Identify which cell holds the provided text, then report its [x, y] central coordinate. 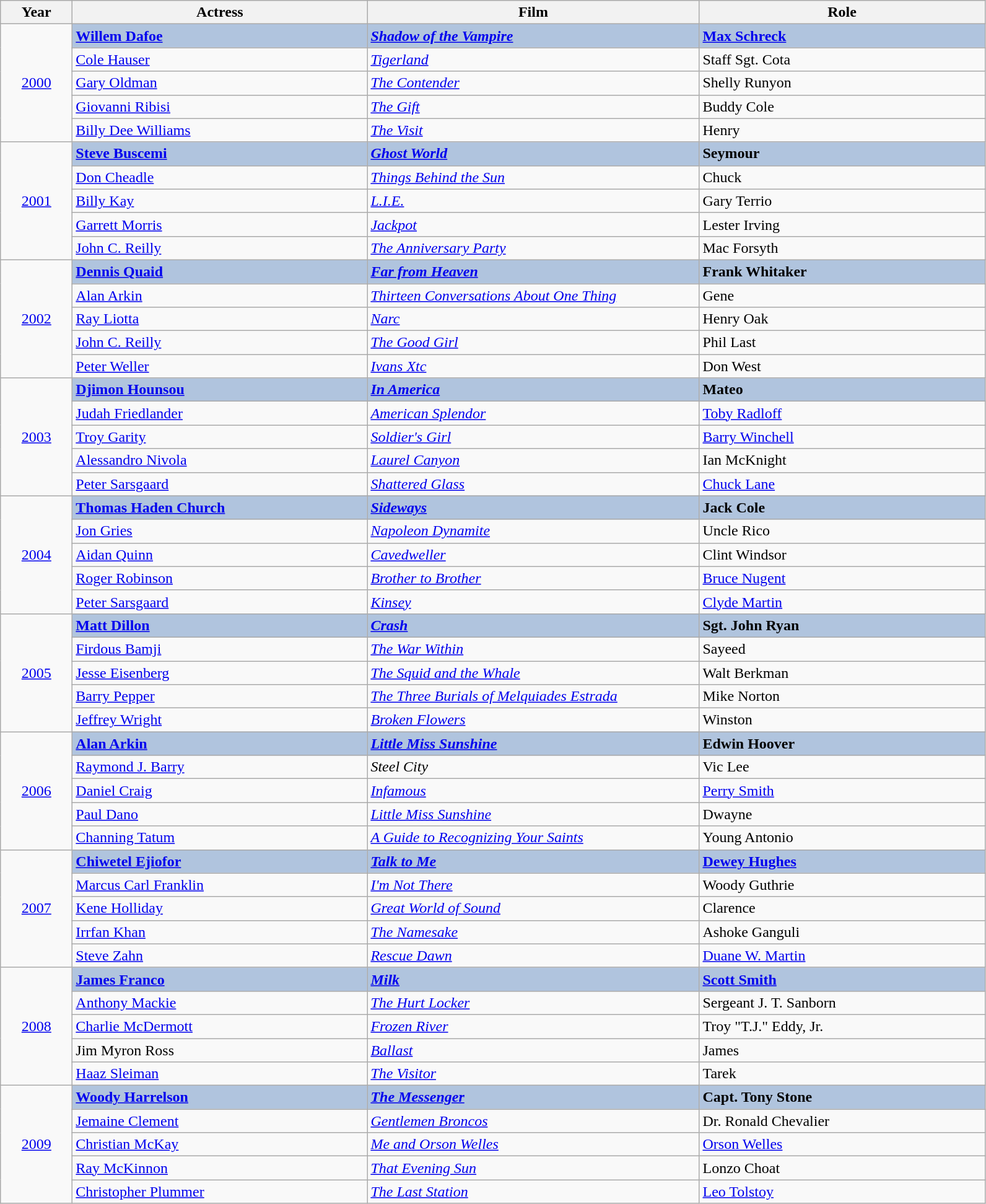
Clyde Martin [842, 602]
Christian McKay [220, 1145]
Ghost World [533, 154]
Gary Oldman [220, 83]
Dewey Hughes [842, 861]
Alessandro Nivola [220, 460]
The War Within [533, 649]
Don Cheadle [220, 177]
The Hurt Locker [533, 1003]
Milk [533, 979]
The Squid and the Whale [533, 672]
Mateo [842, 390]
Frank Whitaker [842, 271]
Steel City [533, 767]
Henry [842, 130]
The Anniversary Party [533, 248]
Perry Smith [842, 791]
Role [842, 12]
The Three Burials of Melquiades Estrada [533, 696]
Ashoke Ganguli [842, 932]
Clarence [842, 908]
Steve Zahn [220, 956]
Djimon Hounsou [220, 390]
Judah Friedlander [220, 413]
Cavedweller [533, 555]
Seymour [842, 154]
Talk to Me [533, 861]
Duane W. Martin [842, 956]
Ray McKinnon [220, 1168]
Troy "T.J." Eddy, Jr. [842, 1026]
Woody Harrelson [220, 1097]
I'm Not There [533, 885]
Film [533, 12]
Me and Orson Welles [533, 1145]
The Messenger [533, 1097]
Sgt. John Ryan [842, 625]
Barry Winchell [842, 437]
Woody Guthrie [842, 885]
Troy Garity [220, 437]
Gary Terrio [842, 201]
Jack Cole [842, 508]
Jeffrey Wright [220, 720]
2006 [37, 791]
Irrfan Khan [220, 932]
Marcus Carl Franklin [220, 885]
2009 [37, 1145]
2000 [37, 83]
Broken Flowers [533, 720]
Bruce Nugent [842, 578]
American Splendor [533, 413]
Toby Radloff [842, 413]
The Namesake [533, 932]
Jim Myron Ross [220, 1050]
In America [533, 390]
Daniel Craig [220, 791]
Chiwetel Ejiofor [220, 861]
2003 [37, 437]
Chuck Lane [842, 484]
Young Antonio [842, 838]
Barry Pepper [220, 696]
2001 [37, 201]
Tigerland [533, 59]
Cole Hauser [220, 59]
Vic Lee [842, 767]
Peter Weller [220, 366]
Jemaine Clement [220, 1121]
Jackpot [533, 224]
The Good Girl [533, 343]
Ballast [533, 1050]
2007 [37, 908]
Chuck [842, 177]
A Guide to Recognizing Your Saints [533, 838]
Far from Heaven [533, 271]
That Evening Sun [533, 1168]
Billy Dee Williams [220, 130]
Edwin Hoover [842, 744]
Channing Tatum [220, 838]
Shelly Runyon [842, 83]
Ivans Xtc [533, 366]
Sergeant J. T. Sanborn [842, 1003]
Rescue Dawn [533, 956]
Henry Oak [842, 319]
Frozen River [533, 1026]
Firdous Bamji [220, 649]
Crash [533, 625]
Brother to Brother [533, 578]
The Visitor [533, 1074]
Garrett Morris [220, 224]
Christopher Plummer [220, 1192]
Gene [842, 296]
Paul Dano [220, 814]
Actress [220, 12]
James Franco [220, 979]
Anthony Mackie [220, 1003]
Thirteen Conversations About One Thing [533, 296]
The Contender [533, 83]
Laurel Canyon [533, 460]
Mac Forsyth [842, 248]
Thomas Haden Church [220, 508]
Charlie McDermott [220, 1026]
2008 [37, 1026]
Uncle Rico [842, 531]
Things Behind the Sun [533, 177]
Buddy Cole [842, 107]
Kinsey [533, 602]
Narc [533, 319]
Shattered Glass [533, 484]
Tarek [842, 1074]
Sayeed [842, 649]
Matt Dillon [220, 625]
Napoleon Dynamite [533, 531]
Willem Dafoe [220, 36]
Gentlemen Broncos [533, 1121]
Soldier's Girl [533, 437]
Lester Irving [842, 224]
Orson Welles [842, 1145]
James [842, 1050]
Dr. Ronald Chevalier [842, 1121]
Don West [842, 366]
Sideways [533, 508]
Phil Last [842, 343]
Roger Robinson [220, 578]
Infamous [533, 791]
Ian McKnight [842, 460]
Giovanni Ribisi [220, 107]
The Last Station [533, 1192]
Winston [842, 720]
Staff Sgt. Cota [842, 59]
Steve Buscemi [220, 154]
Great World of Sound [533, 908]
2005 [37, 672]
Kene Holliday [220, 908]
Lonzo Choat [842, 1168]
Capt. Tony Stone [842, 1097]
Ray Liotta [220, 319]
2002 [37, 319]
Year [37, 12]
The Gift [533, 107]
Jesse Eisenberg [220, 672]
2004 [37, 555]
Walt Berkman [842, 672]
Billy Kay [220, 201]
Raymond J. Barry [220, 767]
Jon Gries [220, 531]
Leo Tolstoy [842, 1192]
Haaz Sleiman [220, 1074]
The Visit [533, 130]
Dennis Quaid [220, 271]
Shadow of the Vampire [533, 36]
Aidan Quinn [220, 555]
Mike Norton [842, 696]
Clint Windsor [842, 555]
L.I.E. [533, 201]
Max Schreck [842, 36]
Scott Smith [842, 979]
Dwayne [842, 814]
